Provide the (X, Y) coordinate of the cell's center where the given text is located.  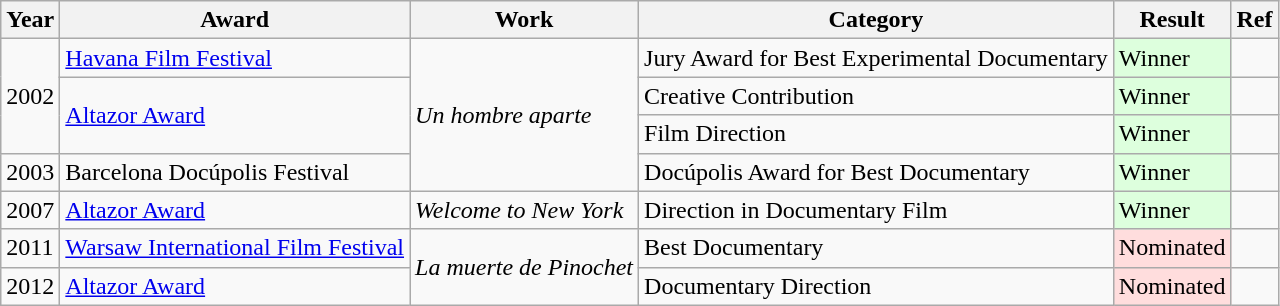
2002 (30, 96)
Work (524, 20)
Warsaw International Film Festival (235, 248)
Award (235, 20)
Best Documentary (876, 248)
Un hombre aparte (524, 115)
Barcelona Docúpolis Festival (235, 172)
Creative Contribution (876, 96)
2011 (30, 248)
2007 (30, 210)
La muerte de Pinochet (524, 267)
Welcome to New York (524, 210)
Year (30, 20)
Film Direction (876, 134)
Docúpolis Award for Best Documentary (876, 172)
Result (1172, 20)
Category (876, 20)
2012 (30, 286)
Documentary Direction (876, 286)
Ref (1254, 20)
Havana Film Festival (235, 58)
2003 (30, 172)
Direction in Documentary Film (876, 210)
Jury Award for Best Experimental Documentary (876, 58)
